Locate the cell with the specified text and output its (X, Y) center coordinate. 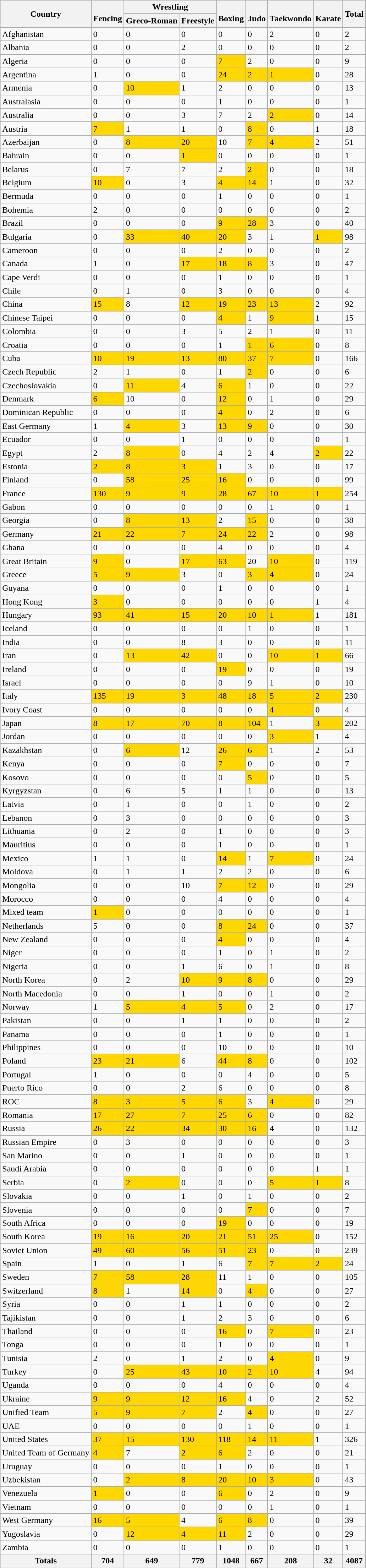
Jordan (46, 737)
Unified Team (46, 1412)
Germany (46, 534)
Serbia (46, 1182)
Mixed team (46, 912)
Yugoslavia (46, 1534)
Russian Empire (46, 1142)
West Germany (46, 1520)
99 (354, 480)
Mauritius (46, 845)
Australia (46, 115)
Chinese Taipei (46, 318)
67 (257, 493)
152 (354, 1236)
41 (152, 615)
38 (354, 520)
Bohemia (46, 210)
Egypt (46, 453)
33 (152, 237)
Czech Republic (46, 372)
Cuba (46, 358)
South Korea (46, 1236)
Tunisia (46, 1358)
53 (354, 750)
New Zealand (46, 939)
Karate (328, 14)
Brazil (46, 223)
Puerto Rico (46, 1088)
Israel (46, 683)
208 (290, 1561)
1048 (231, 1561)
47 (354, 264)
Tajikistan (46, 1318)
49 (108, 1250)
Afghanistan (46, 34)
North Korea (46, 980)
202 (354, 723)
Chile (46, 291)
Niger (46, 953)
Lebanon (46, 818)
United Team of Germany (46, 1453)
East Germany (46, 426)
Kazakhstan (46, 750)
Hong Kong (46, 602)
Croatia (46, 345)
102 (354, 1061)
Colombia (46, 331)
Country (46, 14)
105 (354, 1277)
Kyrgyzstan (46, 791)
Ivory Coast (46, 710)
Cape Verdi (46, 277)
92 (354, 304)
Totals (46, 1561)
Romania (46, 1115)
Uruguay (46, 1466)
118 (231, 1439)
80 (231, 358)
135 (108, 696)
Netherlands (46, 926)
Czechoslovakia (46, 385)
Portugal (46, 1075)
Kenya (46, 764)
Austria (46, 129)
Russia (46, 1129)
60 (152, 1250)
Philippines (46, 1048)
230 (354, 696)
ROC (46, 1102)
North Macedonia (46, 993)
Sweden (46, 1277)
China (46, 304)
Uganda (46, 1385)
326 (354, 1439)
Finland (46, 480)
Iran (46, 656)
Guyana (46, 588)
39 (354, 1520)
Great Britain (46, 561)
Turkey (46, 1372)
4087 (354, 1561)
Georgia (46, 520)
Ghana (46, 547)
Taekwondo (290, 14)
Estonia (46, 466)
Poland (46, 1061)
Ireland (46, 669)
Canada (46, 264)
132 (354, 1129)
Iceland (46, 629)
63 (231, 561)
254 (354, 493)
Lithuania (46, 831)
Total (354, 14)
Thailand (46, 1331)
Denmark (46, 399)
Azerbaijan (46, 142)
181 (354, 615)
Japan (46, 723)
Pakistan (46, 1020)
France (46, 493)
Slovakia (46, 1196)
44 (231, 1061)
Australasia (46, 102)
Armenia (46, 88)
Kosovo (46, 777)
42 (198, 656)
United States (46, 1439)
Boxing (231, 14)
66 (354, 656)
Slovenia (46, 1209)
Mongolia (46, 885)
Zambia (46, 1547)
Syria (46, 1304)
Judo (257, 14)
Argentina (46, 75)
Freestyle (198, 21)
Spain (46, 1264)
34 (198, 1129)
Gabon (46, 507)
Greece (46, 574)
Nigeria (46, 966)
Algeria (46, 61)
San Marino (46, 1155)
South Africa (46, 1223)
Cameroon (46, 250)
239 (354, 1250)
India (46, 642)
70 (198, 723)
Mexico (46, 858)
Bulgaria (46, 237)
Greco-Roman (152, 21)
166 (354, 358)
649 (152, 1561)
56 (198, 1250)
94 (354, 1372)
93 (108, 615)
UAE (46, 1426)
Switzerland (46, 1291)
Tonga (46, 1345)
Ukraine (46, 1399)
667 (257, 1561)
52 (354, 1399)
Dominican Republic (46, 413)
Panama (46, 1034)
Morocco (46, 899)
82 (354, 1115)
Hungary (46, 615)
119 (354, 561)
Wrestling (170, 7)
779 (198, 1561)
704 (108, 1561)
Ecuador (46, 439)
Soviet Union (46, 1250)
Belarus (46, 169)
Fencing (108, 14)
Latvia (46, 804)
Saudi Arabia (46, 1169)
Norway (46, 1007)
104 (257, 723)
Italy (46, 696)
Venezuela (46, 1493)
48 (231, 696)
Vietnam (46, 1507)
Bahrain (46, 155)
Belgium (46, 183)
Uzbekistan (46, 1480)
Moldova (46, 872)
Bermuda (46, 196)
Albania (46, 48)
